Provide the [x, y] coordinate of the cell's center where the given text is located.  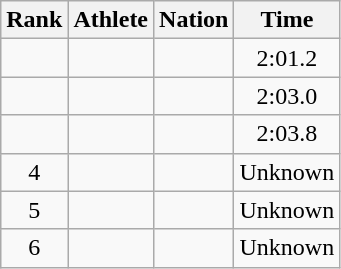
5 [34, 210]
6 [34, 248]
2:03.0 [287, 96]
Rank [34, 20]
Athlete [111, 20]
2:03.8 [287, 134]
Nation [194, 20]
2:01.2 [287, 58]
4 [34, 172]
Time [287, 20]
